Pinpoint the cell where the given text exists, returning its (X, Y) midpoint coordinate. 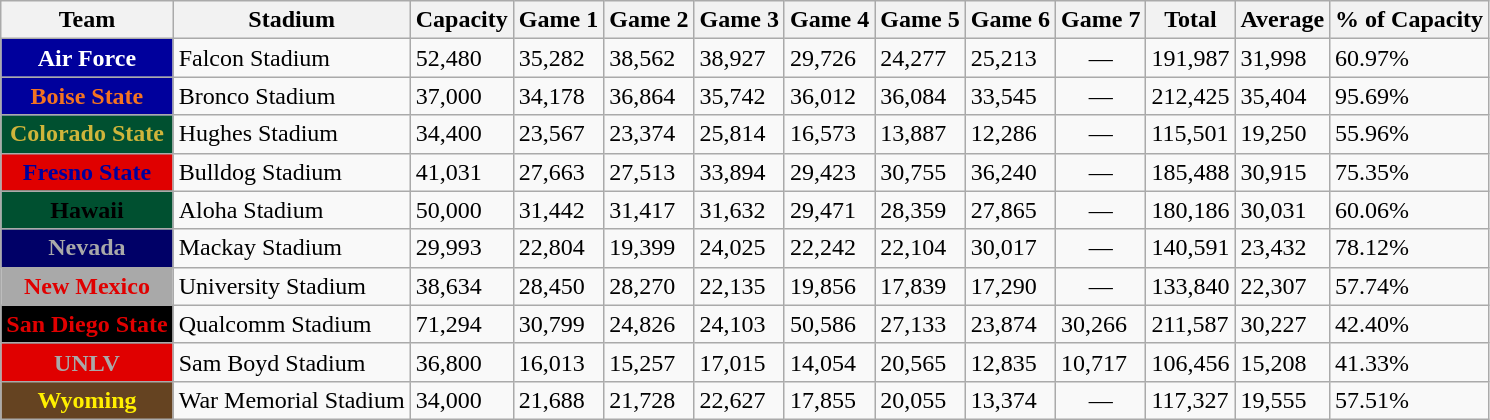
Nevada (87, 248)
UNLV (87, 362)
Game 6 (1010, 20)
133,840 (1190, 286)
19,856 (829, 286)
34,178 (558, 96)
36,012 (829, 96)
27,513 (649, 172)
Sam Boyd Stadium (292, 362)
212,425 (1190, 96)
16,013 (558, 362)
41.33% (1410, 362)
78.12% (1410, 248)
War Memorial Stadium (292, 400)
Bronco Stadium (292, 96)
30,755 (920, 172)
24,025 (739, 248)
31,632 (739, 210)
37,000 (462, 96)
23,567 (558, 134)
Colorado State (87, 134)
23,432 (1282, 248)
Average (1282, 20)
23,374 (649, 134)
191,987 (1190, 58)
San Diego State (87, 324)
15,257 (649, 362)
13,374 (1010, 400)
52,480 (462, 58)
35,282 (558, 58)
33,545 (1010, 96)
25,213 (1010, 58)
35,742 (739, 96)
Wyoming (87, 400)
Boise State (87, 96)
14,054 (829, 362)
12,286 (1010, 134)
60.97% (1410, 58)
29,471 (829, 210)
24,277 (920, 58)
23,874 (1010, 324)
22,242 (829, 248)
Bulldog Stadium (292, 172)
24,103 (739, 324)
36,864 (649, 96)
Total (1190, 20)
34,000 (462, 400)
22,804 (558, 248)
75.35% (1410, 172)
71,294 (462, 324)
211,587 (1190, 324)
% of Capacity (1410, 20)
Mackay Stadium (292, 248)
38,927 (739, 58)
185,488 (1190, 172)
28,450 (558, 286)
Aloha Stadium (292, 210)
Game 2 (649, 20)
117,327 (1190, 400)
Game 5 (920, 20)
17,015 (739, 362)
Air Force (87, 58)
22,135 (739, 286)
33,894 (739, 172)
36,084 (920, 96)
57.74% (1410, 286)
50,000 (462, 210)
Falcon Stadium (292, 58)
95.69% (1410, 96)
180,186 (1190, 210)
24,826 (649, 324)
Game 4 (829, 20)
Qualcomm Stadium (292, 324)
30,031 (1282, 210)
25,814 (739, 134)
28,270 (649, 286)
21,728 (649, 400)
36,800 (462, 362)
30,227 (1282, 324)
30,266 (1101, 324)
17,855 (829, 400)
10,717 (1101, 362)
17,839 (920, 286)
20,565 (920, 362)
29,726 (829, 58)
27,133 (920, 324)
31,442 (558, 210)
Capacity (462, 20)
41,031 (462, 172)
140,591 (1190, 248)
Hawaii (87, 210)
12,835 (1010, 362)
27,865 (1010, 210)
19,250 (1282, 134)
31,998 (1282, 58)
22,627 (739, 400)
17,290 (1010, 286)
38,634 (462, 286)
29,423 (829, 172)
55.96% (1410, 134)
27,663 (558, 172)
20,055 (920, 400)
19,399 (649, 248)
60.06% (1410, 210)
35,404 (1282, 96)
13,887 (920, 134)
Stadium (292, 20)
Team (87, 20)
16,573 (829, 134)
Hughes Stadium (292, 134)
28,359 (920, 210)
19,555 (1282, 400)
57.51% (1410, 400)
106,456 (1190, 362)
115,501 (1190, 134)
50,586 (829, 324)
15,208 (1282, 362)
Game 1 (558, 20)
30,915 (1282, 172)
42.40% (1410, 324)
22,307 (1282, 286)
Fresno State (87, 172)
Game 7 (1101, 20)
29,993 (462, 248)
22,104 (920, 248)
38,562 (649, 58)
36,240 (1010, 172)
New Mexico (87, 286)
31,417 (649, 210)
21,688 (558, 400)
Game 3 (739, 20)
34,400 (462, 134)
30,799 (558, 324)
University Stadium (292, 286)
30,017 (1010, 248)
